Provide the [X, Y] coordinate of the cell's center where the given text is located.  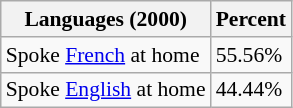
Percent [251, 19]
Languages (2000) [106, 19]
44.44% [251, 90]
Spoke English at home [106, 90]
55.56% [251, 55]
Spoke French at home [106, 55]
